Return the [X, Y] coordinate for the center point of the cell that contains the specified text.  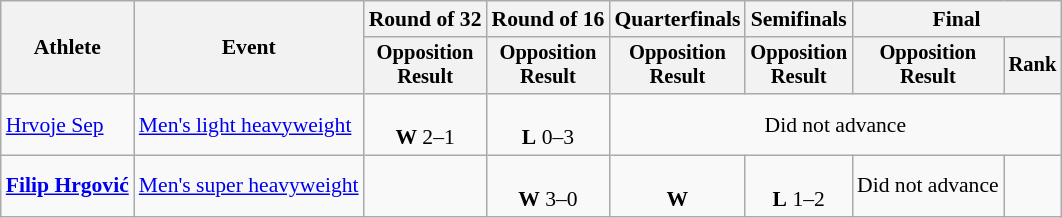
Quarterfinals [677, 19]
Athlete [68, 48]
W [677, 186]
L 0–3 [548, 124]
Round of 32 [426, 19]
W 3–0 [548, 186]
Hrvoje Sep [68, 124]
Semifinals [798, 19]
Men's super heavyweight [249, 186]
Rank [1033, 66]
Final [956, 19]
L 1–2 [798, 186]
Filip Hrgović [68, 186]
Event [249, 48]
W 2–1 [426, 124]
Round of 16 [548, 19]
Men's light heavyweight [249, 124]
